Provide the (x, y) coordinate of the cell's center where the given text is located.  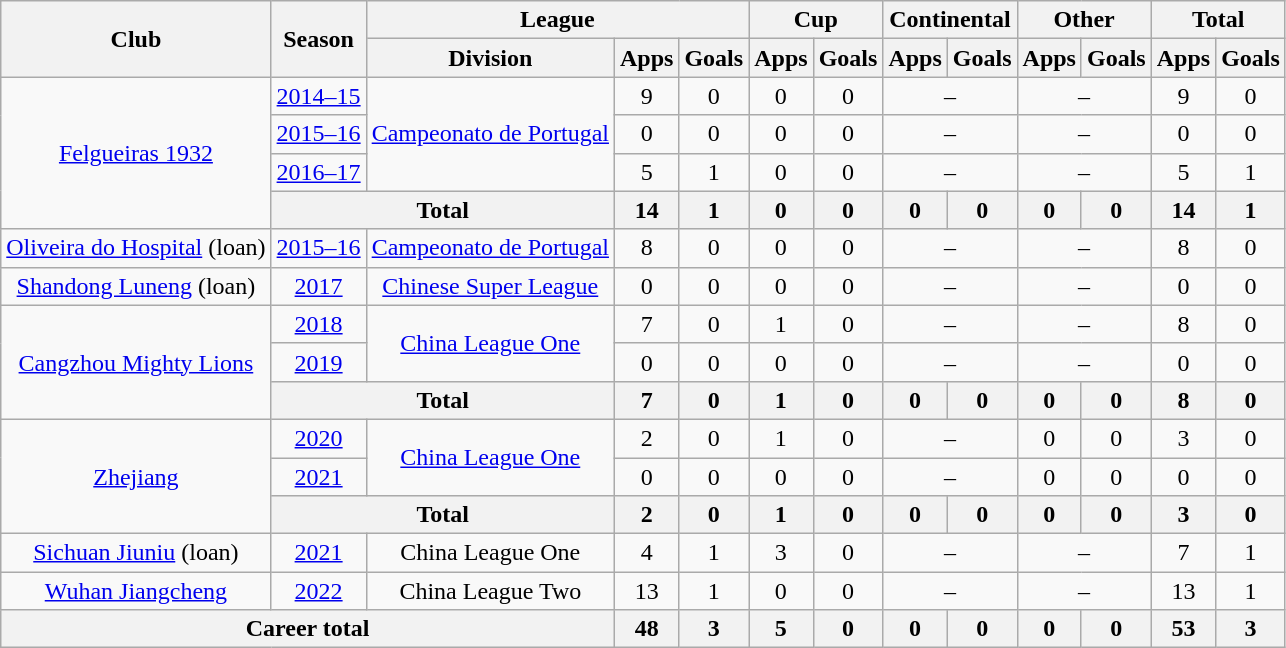
Shandong Luneng (loan) (136, 286)
League (558, 20)
Sichuan Jiuniu (loan) (136, 553)
2020 (318, 438)
4 (646, 553)
2018 (318, 324)
2017 (318, 286)
2014–15 (318, 96)
Season (318, 39)
2022 (318, 591)
Oliveira do Hospital (loan) (136, 248)
China League Two (490, 591)
Cangzhou Mighty Lions (136, 362)
2019 (318, 362)
Club (136, 39)
Chinese Super League (490, 286)
Career total (308, 629)
Other (1084, 20)
Cup (816, 20)
Felgueiras 1932 (136, 153)
Zhejiang (136, 476)
2016–17 (318, 172)
48 (646, 629)
Continental (950, 20)
Wuhan Jiangcheng (136, 591)
53 (1183, 629)
Division (490, 58)
